Locate the cell with the specified text and output its [X, Y] center coordinate. 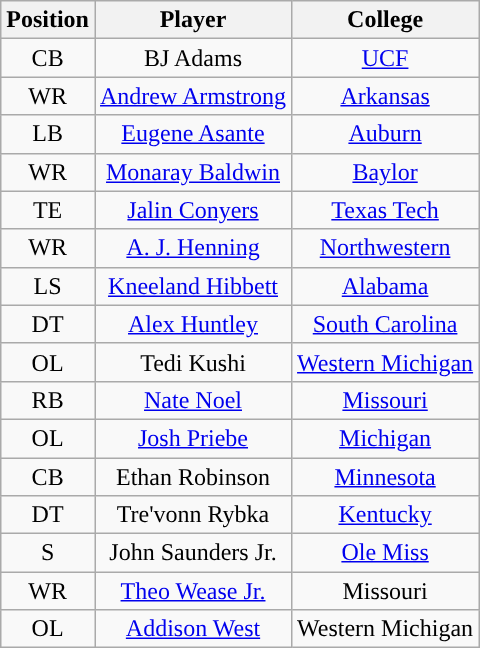
Josh Priebe [192, 438]
TE [48, 210]
S [48, 553]
Nate Noel [192, 400]
Ole Miss [386, 553]
UCF [386, 58]
RB [48, 400]
LB [48, 134]
Texas Tech [386, 210]
Baylor [386, 172]
Ethan Robinson [192, 477]
BJ Adams [192, 58]
Auburn [386, 134]
Player [192, 20]
Michigan [386, 438]
Theo Wease Jr. [192, 591]
Kentucky [386, 515]
Tedi Kushi [192, 362]
Alabama [386, 286]
Tre'vonn Rybka [192, 515]
Andrew Armstrong [192, 96]
Kneeland Hibbett [192, 286]
Northwestern [386, 248]
John Saunders Jr. [192, 553]
Jalin Conyers [192, 210]
Eugene Asante [192, 134]
Arkansas [386, 96]
Monaray Baldwin [192, 172]
South Carolina [386, 324]
LS [48, 286]
A. J. Henning [192, 248]
Alex Huntley [192, 324]
Minnesota [386, 477]
College [386, 20]
Position [48, 20]
Addison West [192, 629]
